Determine the (X, Y) coordinate at the center of the cell enclosing the given text.  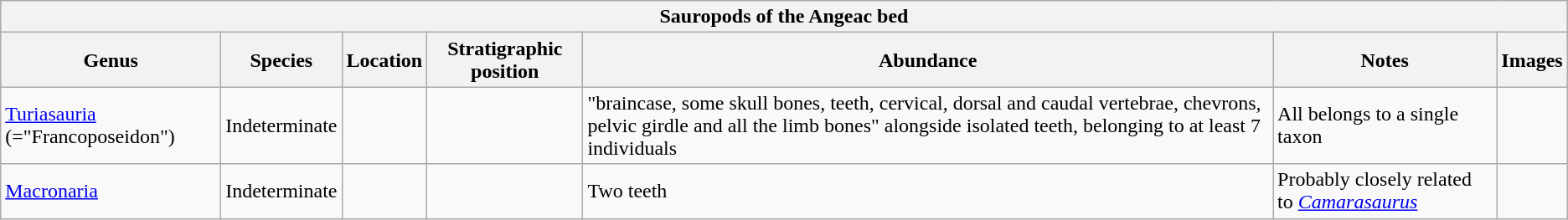
Stratigraphic position (505, 60)
All belongs to a single taxon (1385, 125)
Species (281, 60)
Notes (1385, 60)
Location (384, 60)
Probably closely related to Camarasaurus (1385, 191)
Two teeth (928, 191)
Turiasauria (="Francoposeidon") (111, 125)
Macronaria (111, 191)
Sauropods of the Angeac bed (784, 17)
Abundance (928, 60)
Images (1532, 60)
Genus (111, 60)
